Search for the cell housing the specified text and yield its [X, Y] center coordinate. 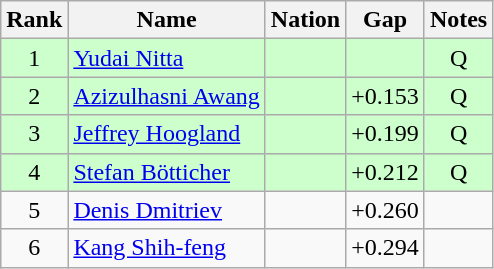
Azizulhasni Awang [166, 96]
5 [34, 210]
+0.260 [386, 210]
Kang Shih-feng [166, 248]
Name [166, 20]
+0.199 [386, 134]
Nation [305, 20]
1 [34, 58]
3 [34, 134]
+0.153 [386, 96]
Denis Dmitriev [166, 210]
+0.212 [386, 172]
Jeffrey Hoogland [166, 134]
Stefan Bötticher [166, 172]
+0.294 [386, 248]
Gap [386, 20]
Yudai Nitta [166, 58]
Notes [458, 20]
2 [34, 96]
Rank [34, 20]
4 [34, 172]
6 [34, 248]
